Search for the cell housing the specified text and yield its [X, Y] center coordinate. 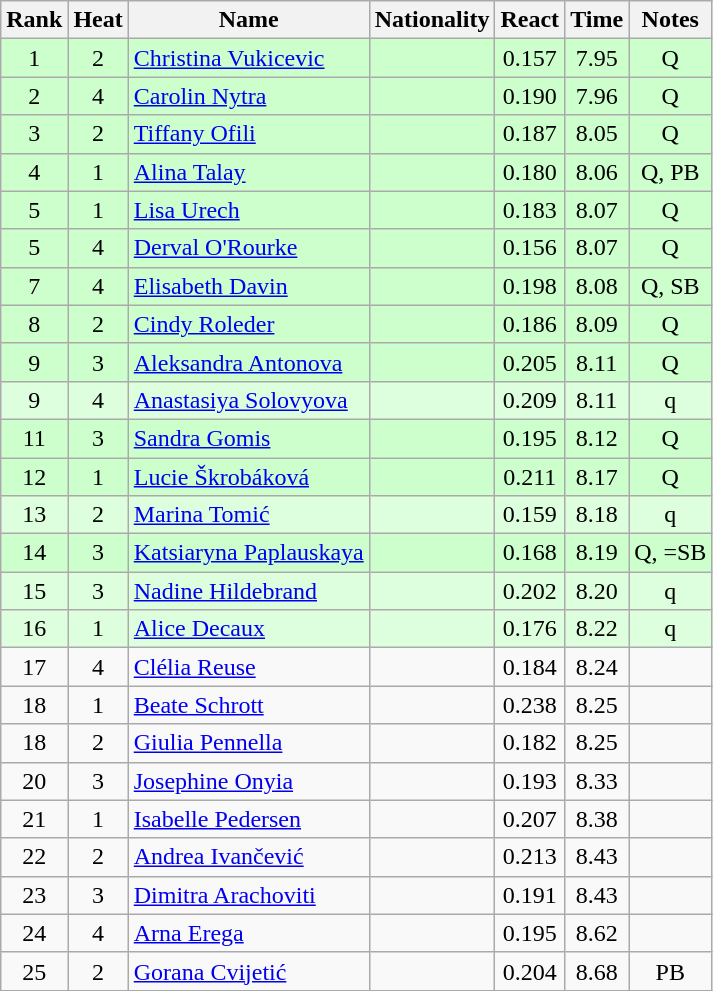
Tiffany Ofili [248, 134]
0.198 [530, 286]
13 [34, 515]
7 [34, 286]
0.190 [530, 96]
0.213 [530, 857]
0.156 [530, 248]
Dimitra Arachoviti [248, 895]
0.211 [530, 477]
0.204 [530, 971]
Andrea Ivančević [248, 857]
Q, =SB [670, 553]
Katsiaryna Paplauskaya [248, 553]
Q, SB [670, 286]
15 [34, 591]
Elisabeth Davin [248, 286]
0.207 [530, 819]
Name [248, 20]
8.62 [597, 933]
7.95 [597, 58]
0.159 [530, 515]
Clélia Reuse [248, 667]
8.68 [597, 971]
22 [34, 857]
Sandra Gomis [248, 438]
8 [34, 324]
8.33 [597, 781]
7.96 [597, 96]
Lisa Urech [248, 210]
0.191 [530, 895]
Marina Tomić [248, 515]
Time [597, 20]
17 [34, 667]
0.184 [530, 667]
Josephine Onyia [248, 781]
0.183 [530, 210]
21 [34, 819]
8.08 [597, 286]
8.12 [597, 438]
0.176 [530, 629]
Notes [670, 20]
20 [34, 781]
8.05 [597, 134]
16 [34, 629]
0.209 [530, 400]
8.19 [597, 553]
23 [34, 895]
0.180 [530, 172]
0.187 [530, 134]
Aleksandra Antonova [248, 362]
0.205 [530, 362]
8.22 [597, 629]
0.157 [530, 58]
0.202 [530, 591]
Nationality [432, 20]
8.17 [597, 477]
Lucie Škrobáková [248, 477]
Beate Schrott [248, 705]
14 [34, 553]
0.182 [530, 743]
11 [34, 438]
Cindy Roleder [248, 324]
25 [34, 971]
Alice Decaux [248, 629]
8.24 [597, 667]
Gorana Cvijetić [248, 971]
Alina Talay [248, 172]
0.186 [530, 324]
8.06 [597, 172]
Nadine Hildebrand [248, 591]
Isabelle Pedersen [248, 819]
Arna Erega [248, 933]
React [530, 20]
0.238 [530, 705]
24 [34, 933]
Giulia Pennella [248, 743]
8.09 [597, 324]
0.168 [530, 553]
Derval O'Rourke [248, 248]
Christina Vukicevic [248, 58]
Rank [34, 20]
Heat [98, 20]
8.38 [597, 819]
PB [670, 971]
Carolin Nytra [248, 96]
Anastasiya Solovyova [248, 400]
12 [34, 477]
8.18 [597, 515]
Q, PB [670, 172]
0.193 [530, 781]
8.20 [597, 591]
